From the cell containing the given text, extract its center point as (x, y) coordinate. 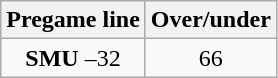
66 (210, 58)
Pregame line (74, 20)
SMU –32 (74, 58)
Over/under (210, 20)
